Extract the [x, y] coordinate from the center of the cell holding the provided text.  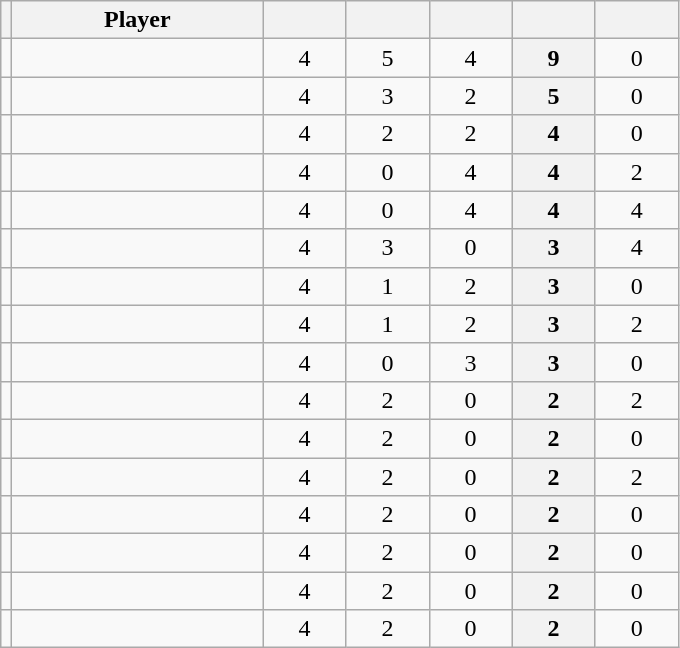
9 [554, 58]
Player [138, 20]
